Search for the cell housing the specified text and yield its [X, Y] center coordinate. 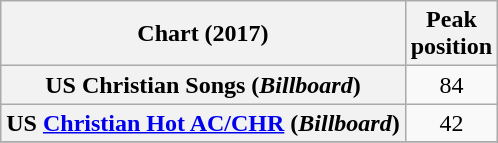
Chart (2017) [203, 34]
42 [451, 123]
US Christian Hot AC/CHR (Billboard) [203, 123]
Peakposition [451, 34]
84 [451, 85]
US Christian Songs (Billboard) [203, 85]
